Determine the [X, Y] coordinate at the center of the cell enclosing the given text.  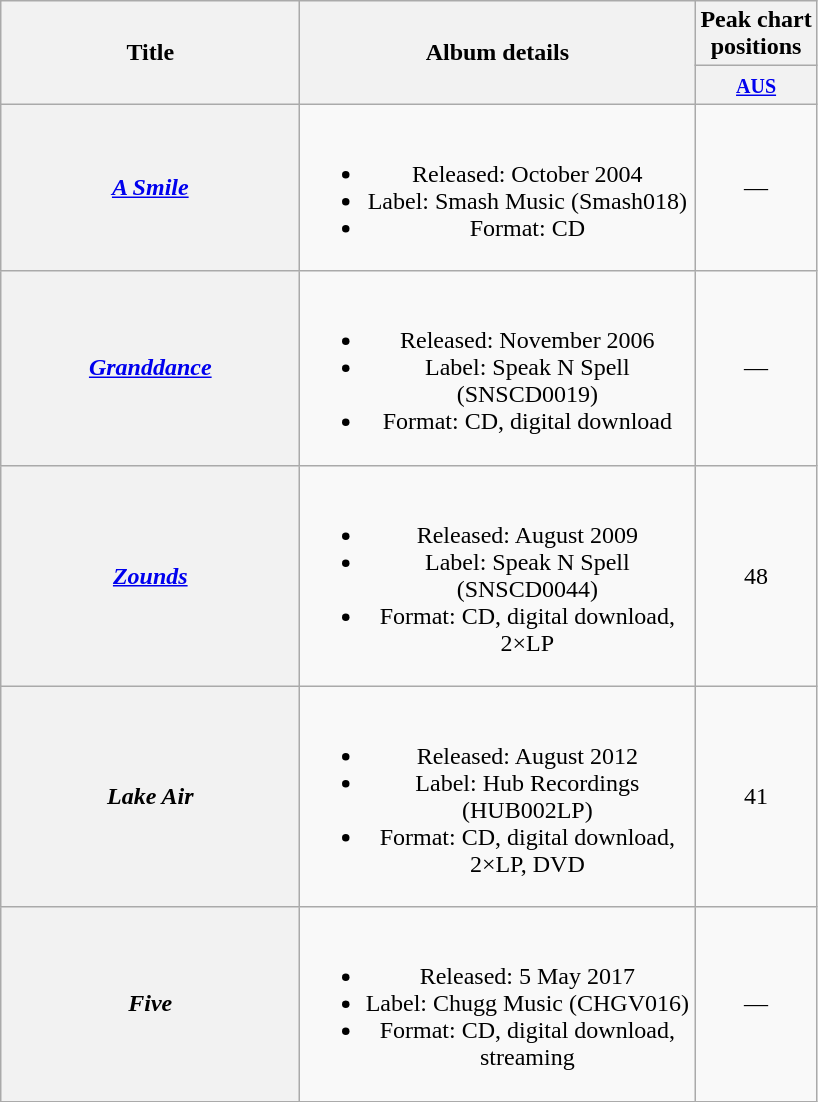
Zounds [150, 576]
AUS [756, 85]
Lake Air [150, 796]
Released: November 2006Label: Speak N Spell (SNSCD0019)Format: CD, digital download [498, 368]
Released: August 2009Label: Speak N Spell (SNSCD0044)Format: CD, digital download, 2×LP [498, 576]
Title [150, 52]
Five [150, 1004]
Released: August 2012Label: Hub Recordings (HUB002LP)Format: CD, digital download, 2×LP, DVD [498, 796]
Granddance [150, 368]
Album details [498, 52]
Released: October 2004Label: Smash Music (Smash018)Format: CD [498, 188]
Peak chartpositions [756, 34]
A Smile [150, 188]
41 [756, 796]
48 [756, 576]
Released: 5 May 2017Label: Chugg Music (CHGV016)Format: CD, digital download, streaming [498, 1004]
